Extract the (x, y) coordinate from the center of the cell holding the provided text.  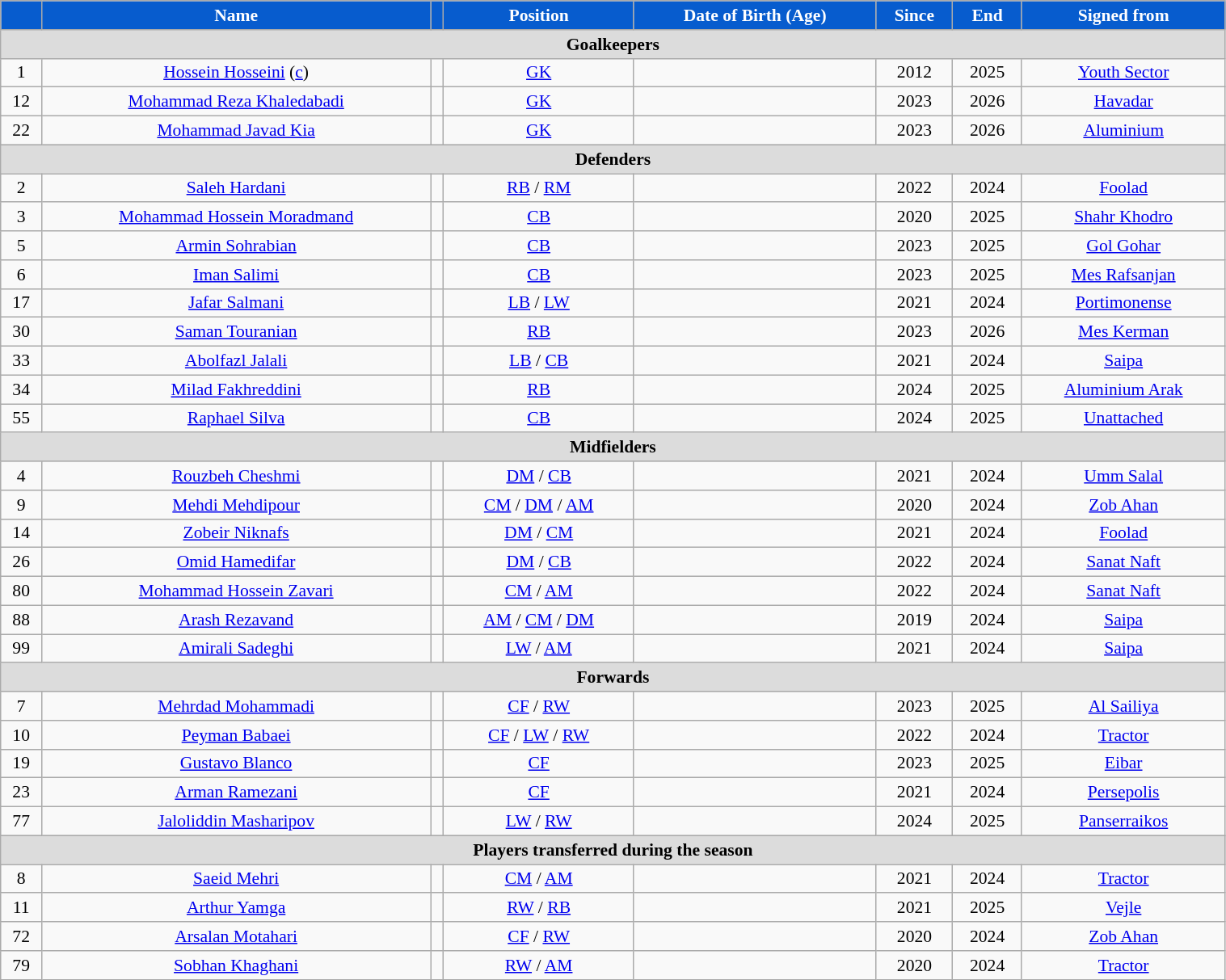
Abolfazl Jalali (236, 361)
Gustavo Blanco (236, 763)
2012 (915, 73)
Vejle (1123, 908)
Players transferred during the season (613, 850)
Hossein Hosseini (c) (236, 73)
3 (21, 217)
Sobhan Khaghani (236, 965)
1 (21, 73)
Armin Sohrabian (236, 246)
AM / CM / DM (538, 620)
Mes Kerman (1123, 332)
55 (21, 418)
LB / CB (538, 361)
11 (21, 908)
Forwards (613, 678)
Jaloliddin Masharipov (236, 822)
34 (21, 389)
77 (21, 822)
Omid Hamedifar (236, 562)
LW / AM (538, 649)
Midfielders (613, 448)
Raphael Silva (236, 418)
6 (21, 275)
Arthur Yamga (236, 908)
12 (21, 102)
RW / RB (538, 908)
LW / RW (538, 822)
LB / LW (538, 303)
Umm Salal (1123, 476)
4 (21, 476)
Saeid Mehri (236, 879)
Date of Birth (Age) (755, 15)
Mohammad Hossein Moradmand (236, 217)
30 (21, 332)
Mes Rafsanjan (1123, 275)
Since (915, 15)
8 (21, 879)
Iman Salimi (236, 275)
Eibar (1123, 763)
Aluminium (1123, 131)
Goalkeepers (613, 44)
Al Sailiya (1123, 706)
23 (21, 793)
Panserraikos (1123, 822)
10 (21, 735)
Mehdi Mehdipour (236, 505)
Persepolis (1123, 793)
7 (21, 706)
19 (21, 763)
RW / AM (538, 965)
Name (236, 15)
Milad Fakhreddini (236, 389)
Unattached (1123, 418)
5 (21, 246)
CF / LW / RW (538, 735)
Arsalan Motahari (236, 936)
Amirali Sadeghi (236, 649)
2019 (915, 620)
Arman Ramezani (236, 793)
2 (21, 188)
Mohammad Javad Kia (236, 131)
Rouzbeh Cheshmi (236, 476)
Zobeir Niknafs (236, 533)
Mohammad Hossein Zavari (236, 591)
CM / DM / AM (538, 505)
Saleh Hardani (236, 188)
17 (21, 303)
22 (21, 131)
DM / CM (538, 533)
Signed from (1123, 15)
72 (21, 936)
Defenders (613, 159)
Peyman Babaei (236, 735)
Position (538, 15)
RB / RM (538, 188)
Shahr Khodro (1123, 217)
14 (21, 533)
33 (21, 361)
9 (21, 505)
Youth Sector (1123, 73)
Arash Rezavand (236, 620)
Mohammad Reza Khaledabadi (236, 102)
Gol Gohar (1123, 246)
Mehrdad Mohammadi (236, 706)
Saman Touranian (236, 332)
80 (21, 591)
88 (21, 620)
Jafar Salmani (236, 303)
79 (21, 965)
99 (21, 649)
Aluminium Arak (1123, 389)
Portimonense (1123, 303)
End (988, 15)
Havadar (1123, 102)
26 (21, 562)
